Pinpoint the cell where the given text exists, returning its [X, Y] midpoint coordinate. 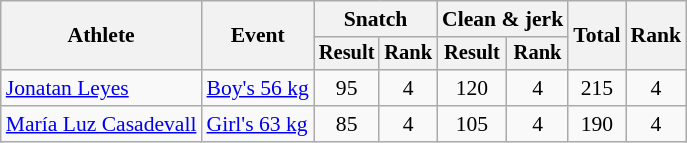
95 [347, 88]
Clean & jerk [502, 19]
Boy's 56 kg [257, 88]
Athlete [102, 36]
215 [596, 88]
Event [257, 36]
85 [347, 124]
Snatch [376, 19]
Jonatan Leyes [102, 88]
190 [596, 124]
Total [596, 36]
120 [472, 88]
María Luz Casadevall [102, 124]
105 [472, 124]
Girl's 63 kg [257, 124]
